Detect which cell encompasses the target text, then output its (x, y) center coordinate. 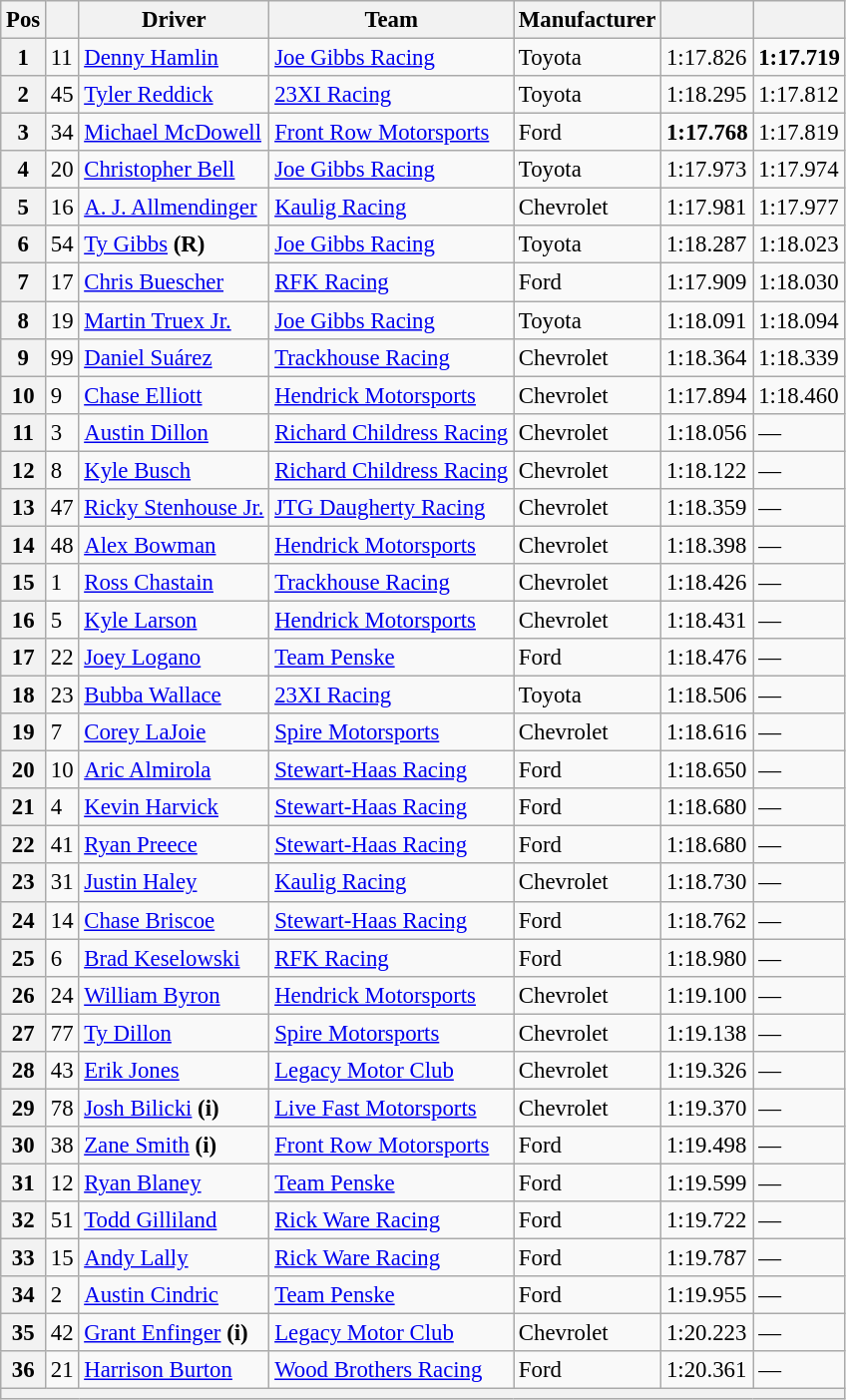
77 (62, 1033)
Kevin Harvick (174, 807)
32 (24, 1220)
27 (24, 1033)
1:17.826 (707, 58)
Martin Truex Jr. (174, 320)
Zane Smith (i) (174, 1146)
Michael McDowell (174, 133)
1:18.398 (707, 545)
33 (24, 1258)
Chris Buescher (174, 282)
1:18.359 (707, 508)
1:18.476 (707, 658)
Alex Bowman (174, 545)
25 (24, 958)
Chase Elliott (174, 395)
Bubba Wallace (174, 696)
18 (24, 696)
1:19.100 (707, 995)
1:17.973 (707, 170)
1:17.977 (799, 208)
43 (62, 1071)
47 (62, 508)
1:18.295 (707, 95)
1:17.894 (707, 395)
1:19.138 (707, 1033)
1:20.361 (707, 1370)
1:17.974 (799, 170)
Harrison Burton (174, 1370)
Corey LaJoie (174, 732)
41 (62, 845)
Austin Dillon (174, 432)
Driver (174, 20)
Austin Cindric (174, 1295)
1:18.056 (707, 432)
1:17.768 (707, 133)
54 (62, 244)
Team (391, 20)
1:18.616 (707, 732)
1:17.819 (799, 133)
Daniel Suárez (174, 357)
Live Fast Motorsports (391, 1108)
Manufacturer (588, 20)
Brad Keselowski (174, 958)
Todd Gilliland (174, 1220)
1:17.719 (799, 58)
JTG Daugherty Racing (391, 508)
1:18.094 (799, 320)
Josh Bilicki (i) (174, 1108)
1:19.787 (707, 1258)
1:18.730 (707, 883)
Ricky Stenhouse Jr. (174, 508)
38 (62, 1146)
Denny Hamlin (174, 58)
Ryan Blaney (174, 1182)
Kyle Larson (174, 620)
1:18.980 (707, 958)
1:18.426 (707, 583)
30 (24, 1146)
29 (24, 1108)
Ty Dillon (174, 1033)
51 (62, 1220)
1:18.287 (707, 244)
William Byron (174, 995)
1:18.762 (707, 920)
Grant Enfinger (i) (174, 1333)
Ross Chastain (174, 583)
1:19.955 (707, 1295)
78 (62, 1108)
1:17.909 (707, 282)
1:18.339 (799, 357)
Justin Haley (174, 883)
1:18.023 (799, 244)
Wood Brothers Racing (391, 1370)
1:18.091 (707, 320)
42 (62, 1333)
Christopher Bell (174, 170)
1:19.599 (707, 1182)
13 (24, 508)
1:18.122 (707, 470)
45 (62, 95)
48 (62, 545)
A. J. Allmendinger (174, 208)
Aric Almirola (174, 770)
Erik Jones (174, 1071)
1:19.722 (707, 1220)
Andy Lally (174, 1258)
1:18.506 (707, 696)
Ty Gibbs (R) (174, 244)
Tyler Reddick (174, 95)
1:18.030 (799, 282)
35 (24, 1333)
99 (62, 357)
Joey Logano (174, 658)
Chase Briscoe (174, 920)
26 (24, 995)
Pos (24, 20)
1:18.460 (799, 395)
1:18.650 (707, 770)
1:19.326 (707, 1071)
36 (24, 1370)
1:17.981 (707, 208)
1:18.364 (707, 357)
28 (24, 1071)
1:20.223 (707, 1333)
Kyle Busch (174, 470)
1:19.370 (707, 1108)
1:19.498 (707, 1146)
1:17.812 (799, 95)
1:18.431 (707, 620)
Ryan Preece (174, 845)
